Identify which cell holds the provided text, then report its (X, Y) central coordinate. 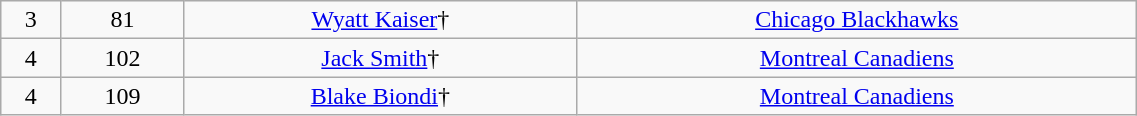
81 (122, 20)
Jack Smith† (380, 58)
109 (122, 96)
Chicago Blackhawks (857, 20)
Wyatt Kaiser† (380, 20)
Blake Biondi† (380, 96)
3 (31, 20)
102 (122, 58)
